Detect which cell encompasses the target text, then output its [x, y] center coordinate. 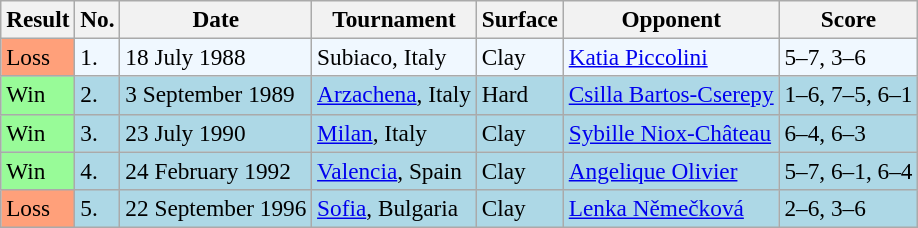
1. [98, 57]
18 July 1988 [216, 57]
3. [98, 133]
Csilla Bartos-Cserepy [671, 95]
6–4, 6–3 [848, 133]
3 September 1989 [216, 95]
Katia Piccolini [671, 57]
22 September 1996 [216, 208]
Sybille Niox-Château [671, 133]
5. [98, 208]
2. [98, 95]
Score [848, 19]
5–7, 3–6 [848, 57]
2–6, 3–6 [848, 208]
Sofia, Bulgaria [394, 208]
Valencia, Spain [394, 170]
Subiaco, Italy [394, 57]
Tournament [394, 19]
Result [38, 19]
Angelique Olivier [671, 170]
1–6, 7–5, 6–1 [848, 95]
Date [216, 19]
No. [98, 19]
5–7, 6–1, 6–4 [848, 170]
Arzachena, Italy [394, 95]
Opponent [671, 19]
Hard [520, 95]
23 July 1990 [216, 133]
24 February 1992 [216, 170]
Milan, Italy [394, 133]
Surface [520, 19]
4. [98, 170]
Lenka Němečková [671, 208]
